Locate the cell with the specified text and output its (x, y) center coordinate. 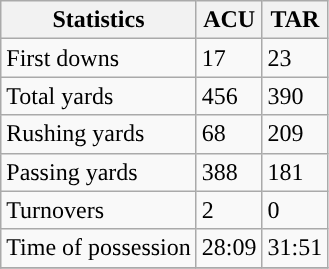
23 (295, 58)
Turnovers (99, 210)
390 (295, 96)
Statistics (99, 20)
Passing yards (99, 172)
Time of possession (99, 248)
209 (295, 134)
2 (229, 210)
TAR (295, 20)
181 (295, 172)
ACU (229, 20)
First downs (99, 58)
Total yards (99, 96)
456 (229, 96)
28:09 (229, 248)
Rushing yards (99, 134)
0 (295, 210)
68 (229, 134)
31:51 (295, 248)
17 (229, 58)
388 (229, 172)
